Determine the (X, Y) coordinate at the center of the cell enclosing the given text.  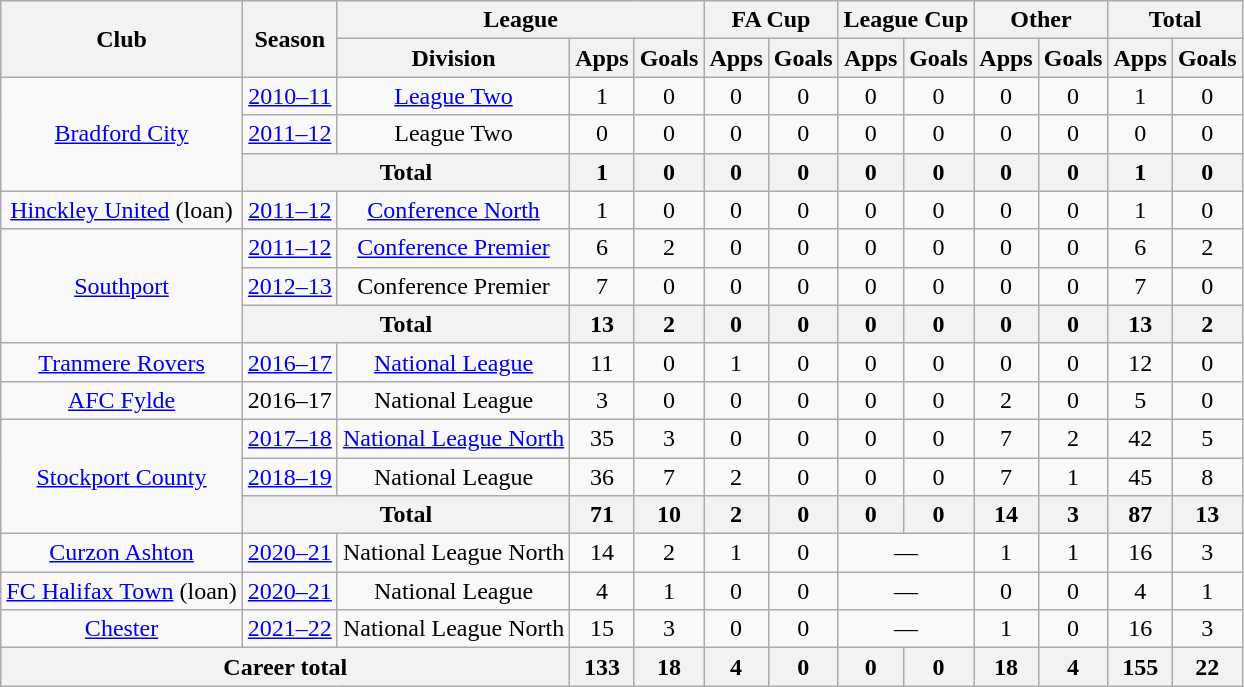
Career total (286, 667)
Southport (122, 286)
45 (1140, 477)
Other (1041, 20)
Chester (122, 629)
87 (1140, 515)
42 (1140, 438)
Tranmere Rovers (122, 362)
2017–18 (290, 438)
League Cup (906, 20)
Hinckley United (loan) (122, 210)
Conference North (453, 210)
35 (602, 438)
8 (1207, 477)
2018–19 (290, 477)
2021–22 (290, 629)
League (520, 20)
133 (602, 667)
11 (602, 362)
10 (669, 515)
155 (1140, 667)
2012–13 (290, 286)
36 (602, 477)
2010–11 (290, 96)
Stockport County (122, 476)
Club (122, 39)
Bradford City (122, 134)
71 (602, 515)
Division (453, 58)
Curzon Ashton (122, 553)
15 (602, 629)
22 (1207, 667)
FA Cup (771, 20)
AFC Fylde (122, 400)
FC Halifax Town (loan) (122, 591)
Season (290, 39)
12 (1140, 362)
